Locate the cell with the specified text and output its [X, Y] center coordinate. 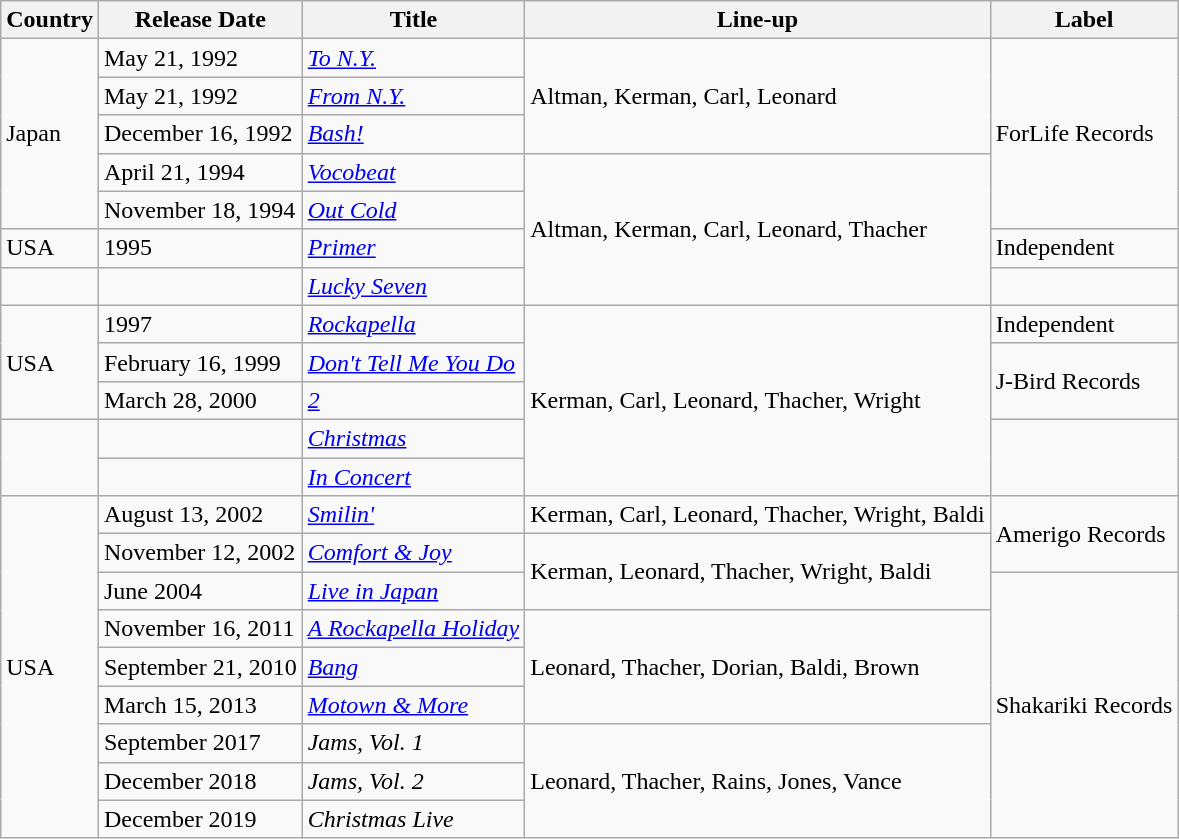
Altman, Kerman, Carl, Leonard [758, 96]
Bash! [414, 134]
Jams, Vol. 2 [414, 781]
August 13, 2002 [200, 515]
Leonard, Thacher, Dorian, Baldi, Brown [758, 667]
December 16, 1992 [200, 134]
Jams, Vol. 1 [414, 743]
November 12, 2002 [200, 553]
Shakariki Records [1084, 705]
Christmas Live [414, 819]
Line-up [758, 20]
Bang [414, 667]
A Rockapella Holiday [414, 629]
2 [414, 400]
February 16, 1999 [200, 362]
J-Bird Records [1084, 381]
1997 [200, 324]
March 28, 2000 [200, 400]
Altman, Kerman, Carl, Leonard, Thacher [758, 229]
Leonard, Thacher, Rains, Jones, Vance [758, 781]
Release Date [200, 20]
In Concert [414, 477]
September 2017 [200, 743]
Comfort & Joy [414, 553]
June 2004 [200, 591]
ForLife Records [1084, 134]
Japan [50, 134]
1995 [200, 248]
Primer [414, 248]
March 15, 2013 [200, 705]
December 2018 [200, 781]
Christmas [414, 438]
Kerman, Carl, Leonard, Thacher, Wright [758, 400]
November 18, 1994 [200, 210]
December 2019 [200, 819]
Amerigo Records [1084, 534]
Title [414, 20]
Smilin' [414, 515]
Kerman, Leonard, Thacher, Wright, Baldi [758, 572]
Live in Japan [414, 591]
Out Cold [414, 210]
Lucky Seven [414, 286]
November 16, 2011 [200, 629]
Country [50, 20]
Kerman, Carl, Leonard, Thacher, Wright, Baldi [758, 515]
April 21, 1994 [200, 172]
Rockapella [414, 324]
Don't Tell Me You Do [414, 362]
To N.Y. [414, 58]
From N.Y. [414, 96]
Label [1084, 20]
September 21, 2010 [200, 667]
Vocobeat [414, 172]
Motown & More [414, 705]
